Return [x, y] of the center of cell containing provided text 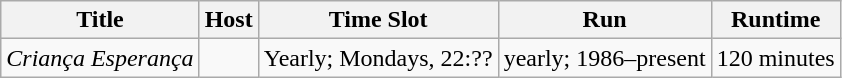
Title [100, 20]
Host [228, 20]
120 minutes [776, 58]
yearly; 1986–present [604, 58]
Runtime [776, 20]
Yearly; Mondays, 22:?? [378, 58]
Criança Esperança [100, 58]
Run [604, 20]
Time Slot [378, 20]
